Detect which cell encompasses the target text, then output its [X, Y] center coordinate. 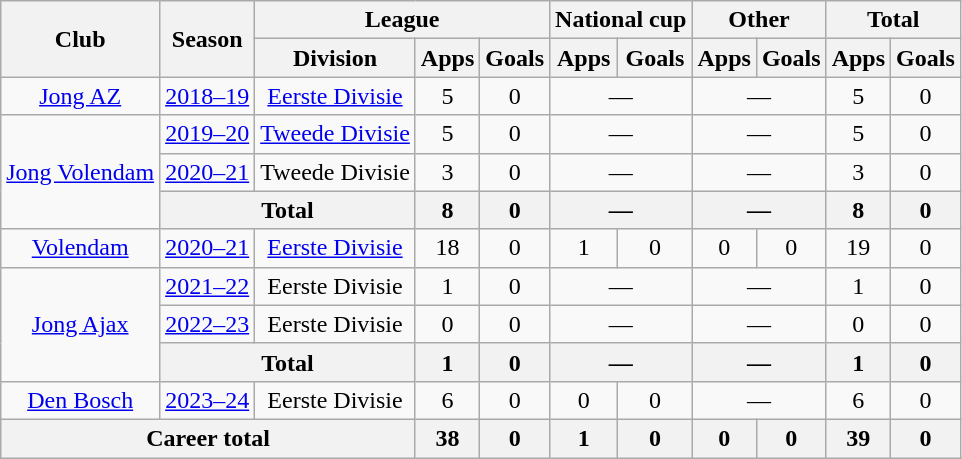
Club [80, 39]
Division [336, 58]
2018–19 [208, 96]
Career total [208, 438]
19 [858, 248]
Jong Ajax [80, 324]
39 [858, 438]
38 [447, 438]
National cup [621, 20]
2021–22 [208, 286]
Other [759, 20]
Season [208, 39]
2023–24 [208, 400]
2019–20 [208, 134]
18 [447, 248]
Den Bosch [80, 400]
2022–23 [208, 324]
Volendam [80, 248]
Jong AZ [80, 96]
League [402, 20]
Jong Volendam [80, 172]
